Determine the (x, y) coordinate at the center of the cell enclosing the given text.  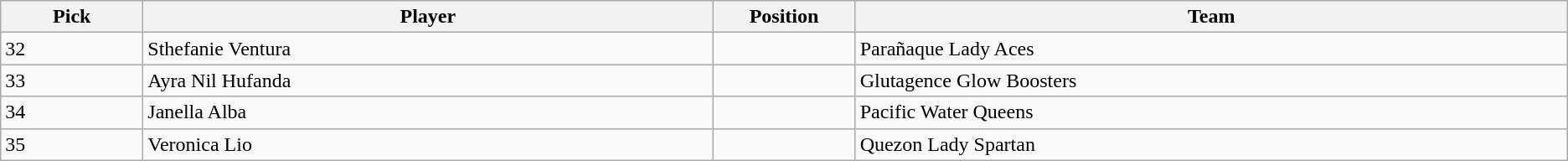
Team (1211, 17)
33 (72, 80)
34 (72, 112)
Player (428, 17)
Sthefanie Ventura (428, 49)
Position (784, 17)
35 (72, 144)
Glutagence Glow Boosters (1211, 80)
32 (72, 49)
Pick (72, 17)
Veronica Lio (428, 144)
Pacific Water Queens (1211, 112)
Parañaque Lady Aces (1211, 49)
Ayra Nil Hufanda (428, 80)
Janella Alba (428, 112)
Quezon Lady Spartan (1211, 144)
